Search for the cell housing the specified text and yield its [x, y] center coordinate. 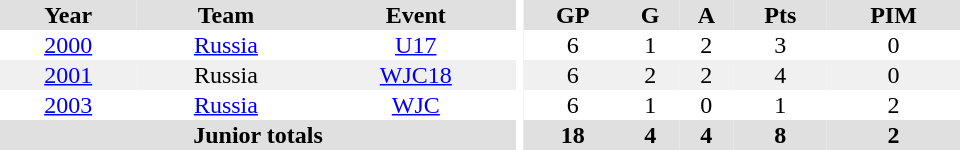
3 [781, 45]
18 [572, 135]
U17 [416, 45]
G [650, 15]
WJC18 [416, 75]
A [706, 15]
2000 [68, 45]
Pts [781, 15]
Event [416, 15]
2003 [68, 105]
2001 [68, 75]
PIM [894, 15]
GP [572, 15]
WJC [416, 105]
Junior totals [258, 135]
Year [68, 15]
Team [226, 15]
8 [781, 135]
